Pinpoint the cell where the given text exists, returning its (x, y) midpoint coordinate. 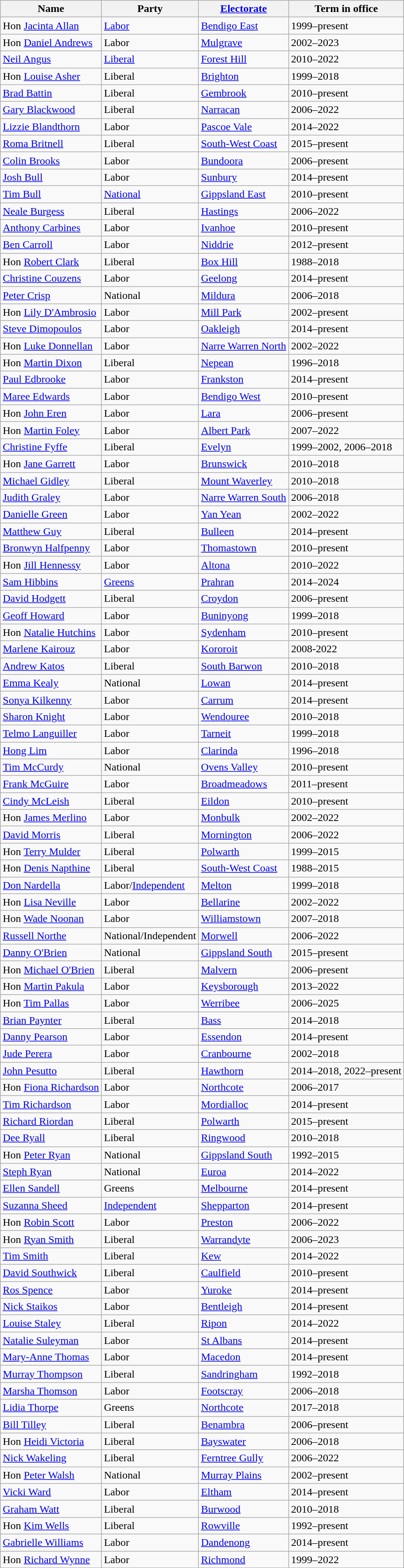
Hon Tim Pallas (51, 1003)
Graham Watt (51, 1509)
Richmond (244, 1559)
2007–2022 (346, 430)
Yan Yean (244, 515)
Electorate (244, 9)
Hon Denis Napthine (51, 868)
Eltham (244, 1492)
Ellen Sandell (51, 1189)
Steve Dimopoulos (51, 329)
Cindy McLeish (51, 801)
St Albans (244, 1340)
Werribee (244, 1003)
Hon Heidi Victoria (51, 1441)
1988–2015 (346, 868)
David Hodgett (51, 599)
Name (51, 9)
Mount Waverley (244, 480)
Hon Daniel Andrews (51, 43)
Danny O'Brien (51, 952)
Christine Fyffe (51, 447)
2014–2024 (346, 582)
Hon Martin Foley (51, 430)
Dandenong (244, 1542)
Ros Spence (51, 1290)
Tim Bull (51, 194)
Hon Natalie Hutchins (51, 632)
Gary Blackwood (51, 110)
Evelyn (244, 447)
Natalie Suleyman (51, 1340)
Frankston (244, 379)
Lowan (244, 683)
Hon Wade Noonan (51, 919)
Ivanhoe (244, 228)
Matthew Guy (51, 531)
Tim Richardson (51, 1104)
Hon Robin Scott (51, 1222)
Tim Smith (51, 1256)
Morwell (244, 936)
2006–2017 (346, 1088)
Footscray (244, 1391)
Oakleigh (244, 329)
Bendigo West (244, 396)
Kororoit (244, 649)
2013–2022 (346, 986)
Caulfield (244, 1273)
Mill Park (244, 312)
2014–2018, 2022–present (346, 1071)
Tarneit (244, 733)
Bayswater (244, 1441)
Clarinda (244, 751)
Hon Michael O'Brien (51, 969)
Preston (244, 1222)
Thomastown (244, 548)
Labor/Independent (150, 885)
Brad Battin (51, 93)
Independent (150, 1205)
Lidia Thorpe (51, 1408)
Kew (244, 1256)
1988–2018 (346, 262)
Hawthorn (244, 1071)
Narracan (244, 110)
Gabrielle Williams (51, 1542)
Lara (244, 413)
David Morris (51, 835)
Tim McCurdy (51, 767)
Monbulk (244, 818)
Nepean (244, 363)
Colin Brooks (51, 160)
Warrandyte (244, 1239)
2006–2025 (346, 1003)
Richard Riordan (51, 1121)
Danny Pearson (51, 1037)
Lizzie Blandthorn (51, 127)
2017–2018 (346, 1408)
Macedon (244, 1357)
Wendouree (244, 716)
Hon Richard Wynne (51, 1559)
Sharon Knight (51, 716)
Christine Couzens (51, 279)
2011–present (346, 784)
Yuroke (244, 1290)
Bundoora (244, 160)
Hon Ryan Smith (51, 1239)
Bulleen (244, 531)
Sonya Kilkenny (51, 700)
1999–present (346, 26)
Ferntree Gully (244, 1458)
2006–2023 (346, 1239)
1992–present (346, 1525)
Box Hill (244, 262)
Hon Louise Asher (51, 76)
Andrew Katos (51, 666)
2014–2018 (346, 1020)
Altona (244, 565)
Geoff Howard (51, 616)
2002–2018 (346, 1054)
Judith Graley (51, 498)
Nick Wakeling (51, 1458)
Hon Luke Donnellan (51, 346)
Bellarine (244, 902)
National/Independent (150, 936)
Euroa (244, 1172)
Party (150, 9)
Cranbourne (244, 1054)
Hon Fiona Richardson (51, 1088)
Hon James Merlino (51, 818)
David Southwick (51, 1273)
Sandringham (244, 1374)
Bendigo East (244, 26)
Albert Park (244, 430)
Sunbury (244, 177)
South Barwon (244, 666)
Mornington (244, 835)
Hon Lisa Neville (51, 902)
2007–2018 (346, 919)
Brighton (244, 76)
Hon Jane Garrett (51, 464)
Ovens Valley (244, 767)
Ben Carroll (51, 245)
Jude Perera (51, 1054)
Bentleigh (244, 1307)
Niddrie (244, 245)
Mary-Anne Thomas (51, 1357)
Geelong (244, 279)
Melbourne (244, 1189)
Pascoe Vale (244, 127)
Hon Peter Walsh (51, 1475)
Bronwyn Halfpenny (51, 548)
Peter Crisp (51, 295)
Steph Ryan (51, 1172)
Malvern (244, 969)
Gippsland East (244, 194)
Dee Ryall (51, 1138)
Murray Thompson (51, 1374)
Hon John Eren (51, 413)
Hon Kim Wells (51, 1525)
Hon Peter Ryan (51, 1155)
Eildon (244, 801)
Croydon (244, 599)
Melton (244, 885)
Hon Terry Mulder (51, 852)
Hon Robert Clark (51, 262)
Narre Warren South (244, 498)
Louise Staley (51, 1324)
Anthony Carbines (51, 228)
Ringwood (244, 1138)
Brunswick (244, 464)
Josh Bull (51, 177)
Nick Staikos (51, 1307)
Hon Jacinta Allan (51, 26)
Telmo Languiller (51, 733)
Term in office (346, 9)
Don Nardella (51, 885)
Williamstown (244, 919)
Hon Martin Pakula (51, 986)
John Pesutto (51, 1071)
Shepparton (244, 1205)
2002–2023 (346, 43)
Ripon (244, 1324)
Forest Hill (244, 59)
Rowville (244, 1525)
Hon Lily D'Ambrosio (51, 312)
2012–present (346, 245)
Michael Gidley (51, 480)
Buninyong (244, 616)
1992–2015 (346, 1155)
Sydenham (244, 632)
Vicki Ward (51, 1492)
Marsha Thomson (51, 1391)
Hon Jill Hennessy (51, 565)
Hong Lim (51, 751)
Murray Plains (244, 1475)
Mordialloc (244, 1104)
Brian Paynter (51, 1020)
Carrum (244, 700)
Mulgrave (244, 43)
Prahran (244, 582)
1999–2015 (346, 852)
1999–2002, 2006–2018 (346, 447)
Broadmeadows (244, 784)
Bass (244, 1020)
Frank McGuire (51, 784)
Neale Burgess (51, 211)
Suzanna Sheed (51, 1205)
Narre Warren North (244, 346)
Hastings (244, 211)
Marlene Kairouz (51, 649)
1999–2022 (346, 1559)
Mildura (244, 295)
Neil Angus (51, 59)
Danielle Green (51, 515)
Benambra (244, 1425)
Russell Northe (51, 936)
Roma Britnell (51, 143)
Keysborough (244, 986)
Emma Kealy (51, 683)
Essendon (244, 1037)
1992–2018 (346, 1374)
Burwood (244, 1509)
2008-2022 (346, 649)
Sam Hibbins (51, 582)
Paul Edbrooke (51, 379)
Maree Edwards (51, 396)
Bill Tilley (51, 1425)
Gembrook (244, 93)
Hon Martin Dixon (51, 363)
